Locate the cell with the specified text and output its [x, y] center coordinate. 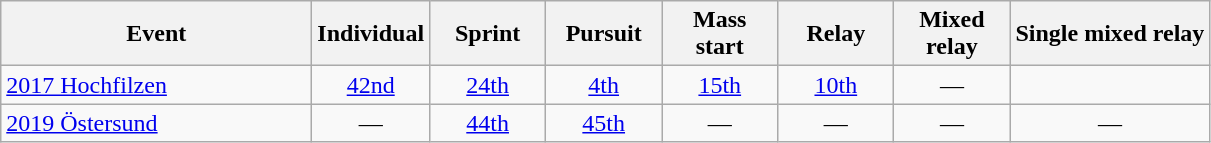
Individual [371, 34]
44th [488, 123]
Relay [836, 34]
15th [720, 85]
Single mixed relay [1110, 34]
2017 Hochfilzen [156, 85]
45th [604, 123]
2019 Östersund [156, 123]
Mass start [720, 34]
4th [604, 85]
42nd [371, 85]
Pursuit [604, 34]
Event [156, 34]
24th [488, 85]
Mixed relay [952, 34]
Sprint [488, 34]
10th [836, 85]
